Pinpoint the cell where the given text exists, returning its (x, y) midpoint coordinate. 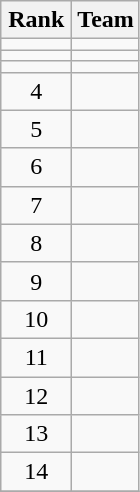
14 (36, 472)
5 (36, 129)
4 (36, 91)
11 (36, 357)
12 (36, 395)
Rank (36, 20)
7 (36, 205)
8 (36, 243)
13 (36, 434)
Team (106, 20)
10 (36, 319)
9 (36, 281)
6 (36, 167)
